Provide the [X, Y] coordinate of the cell's center where the given text is located.  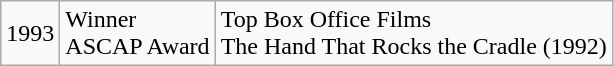
Top Box Office FilmsThe Hand That Rocks the Cradle (1992) [414, 34]
WinnerASCAP Award [138, 34]
1993 [30, 34]
